Search for the cell housing the specified text and yield its [x, y] center coordinate. 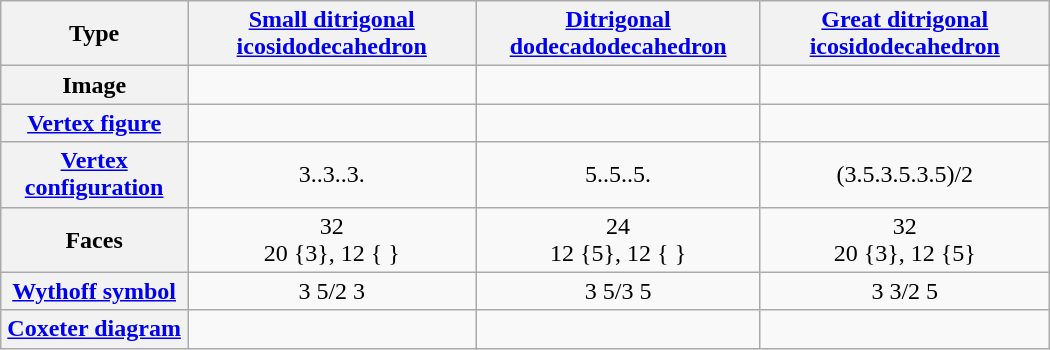
3220 {3}, 12 { } [332, 240]
Wythoff symbol [94, 291]
Vertex configuration [94, 174]
Faces [94, 240]
Image [94, 85]
Great ditrigonal icosidodecahedron [904, 34]
3220 {3}, 12 {5} [904, 240]
5..5..5. [618, 174]
Ditrigonal dodecadodecahedron [618, 34]
Type [94, 34]
(3.5.3.5.3.5)/2 [904, 174]
Small ditrigonal icosidodecahedron [332, 34]
3..3..3. [332, 174]
3 5/3 5 [618, 291]
3 5/2 3 [332, 291]
Vertex figure [94, 123]
3 3/2 5 [904, 291]
2412 {5}, 12 { } [618, 240]
Coxeter diagram [94, 329]
